Determine the [x, y] coordinate at the center of the cell enclosing the given text.  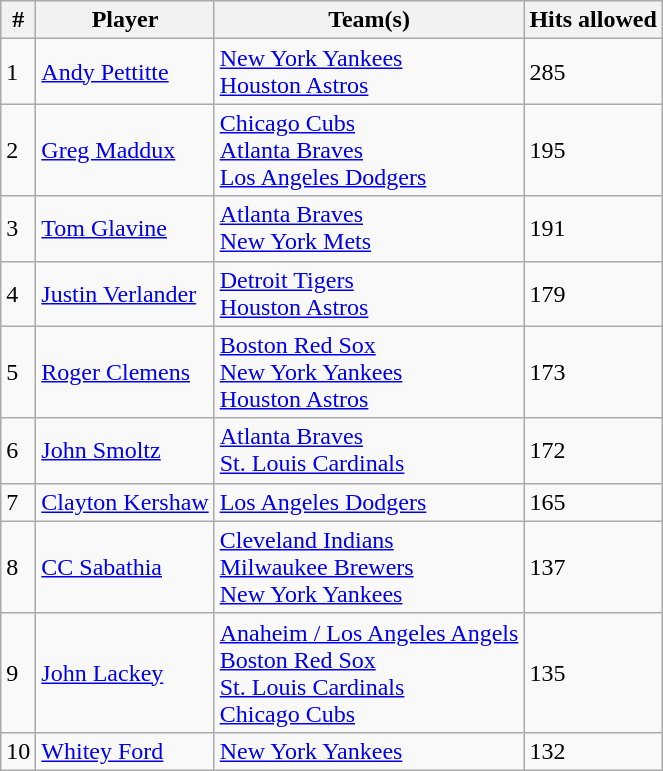
6 [18, 450]
Roger Clemens [125, 372]
Cleveland IndiansMilwaukee BrewersNew York Yankees [369, 567]
New York Yankees [369, 751]
Greg Maddux [125, 150]
Atlanta BravesSt. Louis Cardinals [369, 450]
172 [593, 450]
John Smoltz [125, 450]
Hits allowed [593, 20]
10 [18, 751]
Clayton Kershaw [125, 502]
3 [18, 228]
195 [593, 150]
Tom Glavine [125, 228]
Andy Pettitte [125, 72]
Justin Verlander [125, 294]
179 [593, 294]
137 [593, 567]
8 [18, 567]
Player [125, 20]
2 [18, 150]
Atlanta BravesNew York Mets [369, 228]
135 [593, 672]
Chicago CubsAtlanta BravesLos Angeles Dodgers [369, 150]
Whitey Ford [125, 751]
Team(s) [369, 20]
CC Sabathia [125, 567]
191 [593, 228]
New York YankeesHouston Astros [369, 72]
5 [18, 372]
Detroit TigersHouston Astros [369, 294]
Boston Red SoxNew York YankeesHouston Astros [369, 372]
4 [18, 294]
Anaheim / Los Angeles AngelsBoston Red SoxSt. Louis CardinalsChicago Cubs [369, 672]
9 [18, 672]
Los Angeles Dodgers [369, 502]
7 [18, 502]
285 [593, 72]
165 [593, 502]
132 [593, 751]
John Lackey [125, 672]
173 [593, 372]
1 [18, 72]
# [18, 20]
